From the cell containing the given text, extract its center point as [x, y] coordinate. 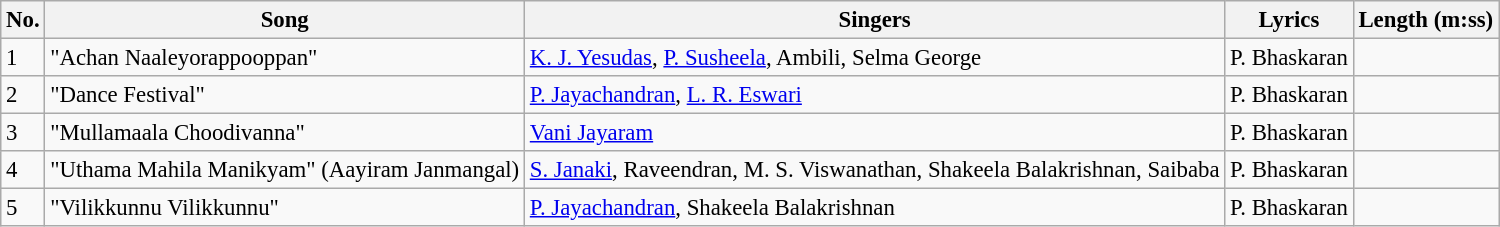
3 [23, 133]
S. Janaki, Raveendran, M. S. Viswanathan, Shakeela Balakrishnan, Saibaba [875, 170]
"Mullamaala Choodivanna" [285, 133]
Vani Jayaram [875, 133]
Singers [875, 20]
Length (m:ss) [1426, 20]
"Achan Naaleyorappooppan" [285, 58]
P. Jayachandran, L. R. Eswari [875, 95]
Song [285, 20]
5 [23, 208]
Lyrics [1289, 20]
4 [23, 170]
1 [23, 58]
2 [23, 95]
P. Jayachandran, Shakeela Balakrishnan [875, 208]
"Uthama Mahila Manikyam" (Aayiram Janmangal) [285, 170]
K. J. Yesudas, P. Susheela, Ambili, Selma George [875, 58]
"Vilikkunnu Vilikkunnu" [285, 208]
"Dance Festival" [285, 95]
No. [23, 20]
